Provide the [X, Y] coordinate of the cell's center where the given text is located.  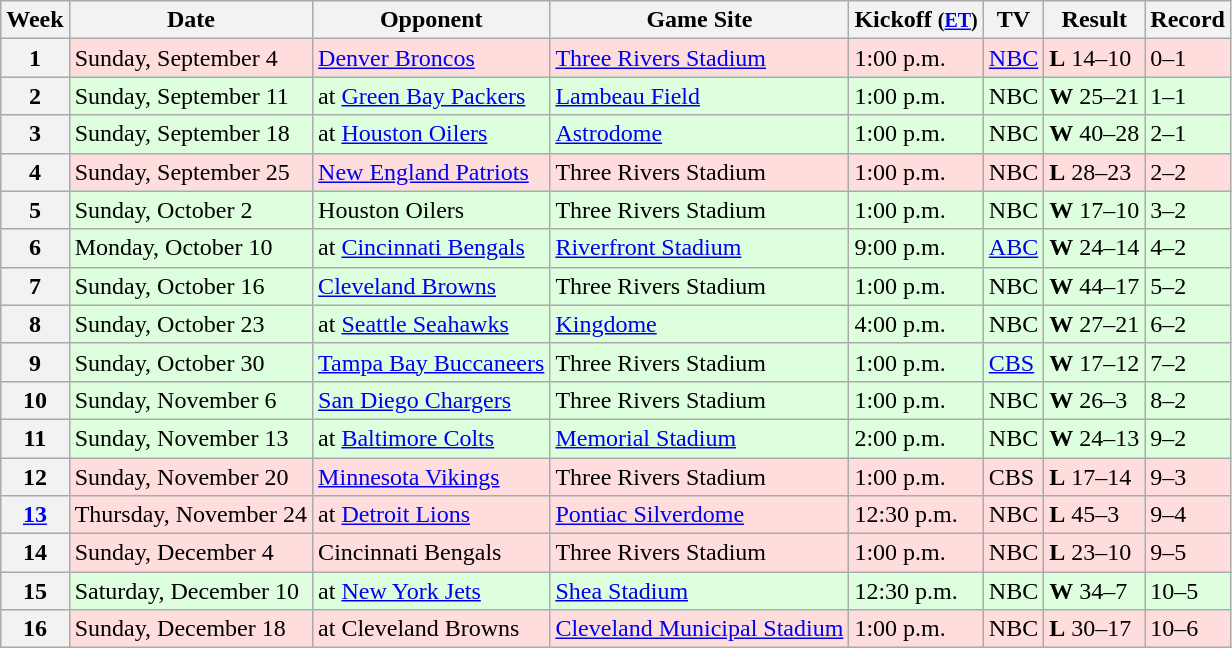
Sunday, October 16 [190, 286]
Lambeau Field [700, 96]
at Houston Oilers [432, 134]
7–2 [1188, 362]
W 17–12 [1094, 362]
Sunday, October 23 [190, 324]
Cincinnati Bengals [432, 553]
at Green Bay Packers [432, 96]
15 [35, 591]
L 45–3 [1094, 515]
L 14–10 [1094, 58]
5–2 [1188, 286]
8–2 [1188, 400]
Denver Broncos [432, 58]
ABC [1013, 248]
Sunday, September 25 [190, 172]
Sunday, September 18 [190, 134]
7 [35, 286]
Cleveland Municipal Stadium [700, 629]
L 23–10 [1094, 553]
6–2 [1188, 324]
W 24–14 [1094, 248]
Sunday, September 4 [190, 58]
W 25–21 [1094, 96]
Cleveland Browns [432, 286]
9:00 p.m. [916, 248]
L 17–14 [1094, 477]
9–4 [1188, 515]
1 [35, 58]
11 [35, 438]
W 34–7 [1094, 591]
6 [35, 248]
Shea Stadium [700, 591]
at Seattle Seahawks [432, 324]
2–2 [1188, 172]
Astrodome [700, 134]
16 [35, 629]
3–2 [1188, 210]
9 [35, 362]
at Cleveland Browns [432, 629]
10 [35, 400]
L 28–23 [1094, 172]
Riverfront Stadium [700, 248]
at New York Jets [432, 591]
8 [35, 324]
5 [35, 210]
Sunday, November 20 [190, 477]
2–1 [1188, 134]
W 26–3 [1094, 400]
W 24–13 [1094, 438]
Opponent [432, 20]
Minnesota Vikings [432, 477]
2 [35, 96]
Kingdome [700, 324]
Week [35, 20]
Date [190, 20]
W 17–10 [1094, 210]
4–2 [1188, 248]
TV [1013, 20]
Sunday, December 4 [190, 553]
Sunday, September 11 [190, 96]
2:00 p.m. [916, 438]
Result [1094, 20]
Game Site [700, 20]
14 [35, 553]
Sunday, December 18 [190, 629]
1–1 [1188, 96]
Sunday, November 6 [190, 400]
Sunday, October 30 [190, 362]
Pontiac Silverdome [700, 515]
San Diego Chargers [432, 400]
at Cincinnati Bengals [432, 248]
12 [35, 477]
L 30–17 [1094, 629]
Saturday, December 10 [190, 591]
Tampa Bay Buccaneers [432, 362]
4 [35, 172]
New England Patriots [432, 172]
13 [35, 515]
Sunday, October 2 [190, 210]
W 44–17 [1094, 286]
Memorial Stadium [700, 438]
Record [1188, 20]
9–2 [1188, 438]
Monday, October 10 [190, 248]
9–5 [1188, 553]
at Baltimore Colts [432, 438]
9–3 [1188, 477]
Sunday, November 13 [190, 438]
Houston Oilers [432, 210]
10–6 [1188, 629]
Kickoff (ET) [916, 20]
0–1 [1188, 58]
Thursday, November 24 [190, 515]
W 27–21 [1094, 324]
3 [35, 134]
4:00 p.m. [916, 324]
at Detroit Lions [432, 515]
W 40–28 [1094, 134]
10–5 [1188, 591]
